Identify which cell holds the provided text, then report its (X, Y) central coordinate. 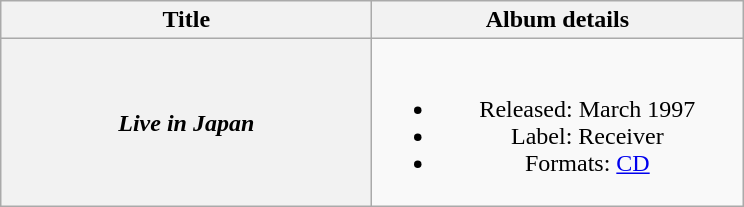
Live in Japan (186, 122)
Released: March 1997Label: ReceiverFormats: CD (558, 122)
Album details (558, 20)
Title (186, 20)
